Output the [x, y] coordinate of the center of the cell containing the given text.  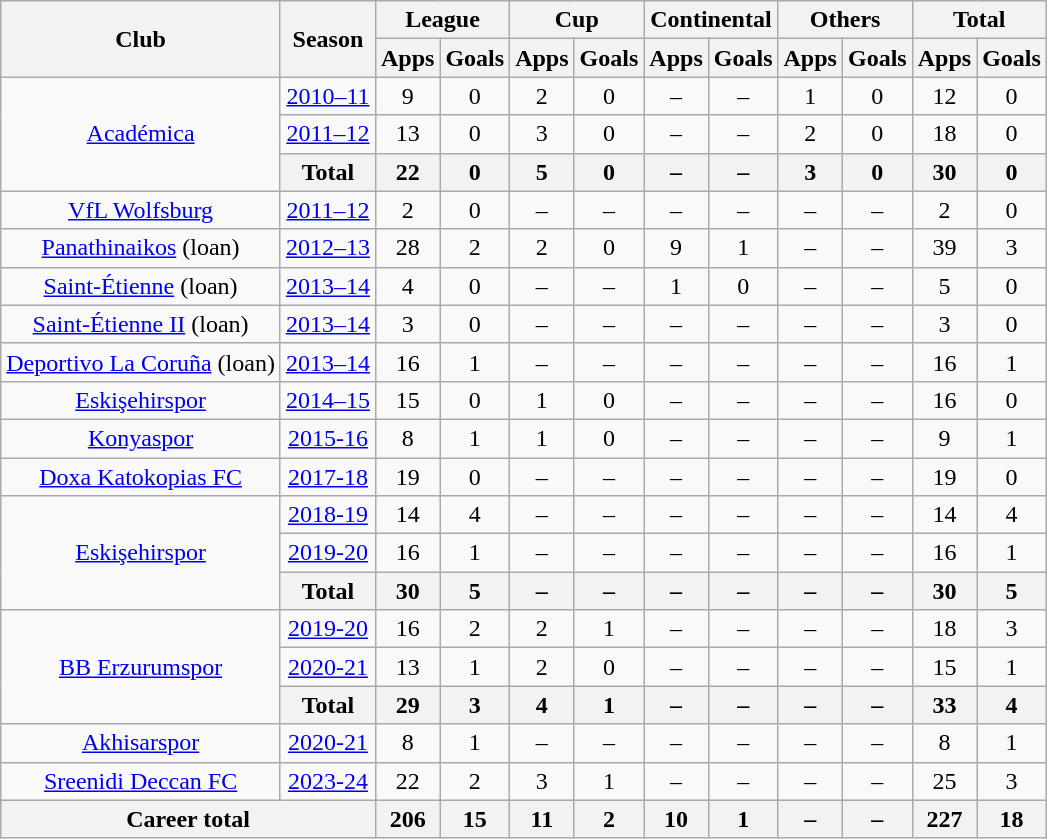
227 [944, 819]
Académica [141, 134]
25 [944, 781]
League [442, 20]
Club [141, 39]
Saint-Étienne II (loan) [141, 324]
33 [944, 705]
2017-18 [328, 477]
Deportivo La Coruña (loan) [141, 362]
Sreenidi Deccan FC [141, 781]
Konyaspor [141, 438]
2012–13 [328, 248]
Doxa Katokopias FC [141, 477]
28 [407, 248]
2015-16 [328, 438]
2014–15 [328, 400]
2010–11 [328, 96]
Akhisarspor [141, 743]
2018-19 [328, 515]
Season [328, 39]
Continental [711, 20]
12 [944, 96]
Others [845, 20]
11 [542, 819]
206 [407, 819]
Cup [577, 20]
Saint-Étienne (loan) [141, 286]
Career total [188, 819]
2023-24 [328, 781]
29 [407, 705]
VfL Wolfsburg [141, 210]
39 [944, 248]
BB Erzurumspor [141, 667]
10 [676, 819]
Panathinaikos (loan) [141, 248]
